Find where the given text appears and provide that cell's center as [x, y] coordinate. 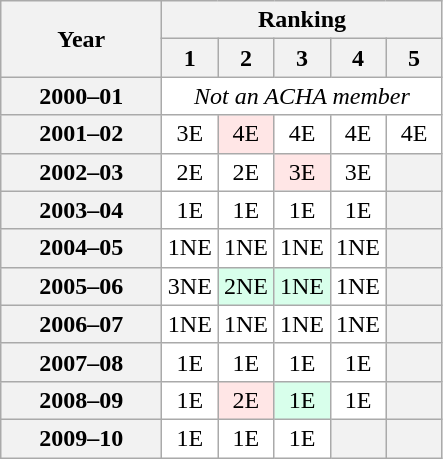
2003–04 [82, 210]
2005–06 [82, 286]
2002–03 [82, 172]
2 [246, 58]
3NE [190, 286]
2001–02 [82, 134]
1 [190, 58]
Year [82, 39]
Not an ACHA member [302, 96]
5 [414, 58]
2009–10 [82, 438]
2NE [246, 286]
2006–07 [82, 324]
2008–09 [82, 400]
2007–08 [82, 362]
Ranking [302, 20]
2000–01 [82, 96]
3 [302, 58]
2004–05 [82, 248]
4 [358, 58]
